Provide the [x, y] coordinate of the cell's center where the given text is located.  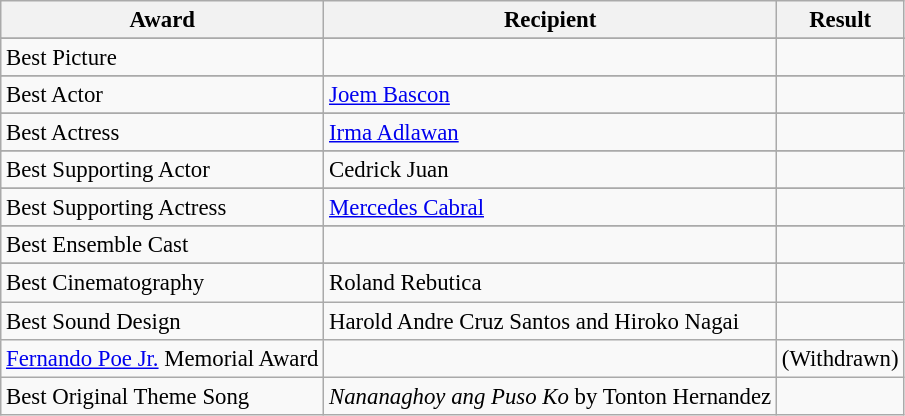
Result [840, 20]
Best Supporting Actor [162, 170]
Award [162, 20]
Best Actor [162, 95]
Fernando Poe Jr. Memorial Award [162, 358]
Irma Adlawan [550, 133]
Best Original Theme Song [162, 396]
Best Supporting Actress [162, 208]
Best Cinematography [162, 283]
Mercedes Cabral [550, 208]
Nananaghoy ang Puso Ko by Tonton Hernandez [550, 396]
Recipient [550, 20]
Harold Andre Cruz Santos and Hiroko Nagai [550, 321]
Joem Bascon [550, 95]
Best Ensemble Cast [162, 245]
Best Actress [162, 133]
Best Sound Design [162, 321]
Cedrick Juan [550, 170]
Roland Rebutica [550, 283]
Best Picture [162, 58]
(Withdrawn) [840, 358]
